Identify which cell holds the provided text, then report its (X, Y) central coordinate. 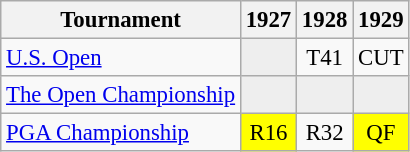
R32 (325, 133)
1927 (268, 20)
1928 (325, 20)
The Open Championship (121, 95)
CUT (381, 58)
T41 (325, 58)
QF (381, 133)
1929 (381, 20)
PGA Championship (121, 133)
R16 (268, 133)
Tournament (121, 20)
U.S. Open (121, 58)
